For the text-containing cell, return its midpoint in [X, Y] coordinate format. 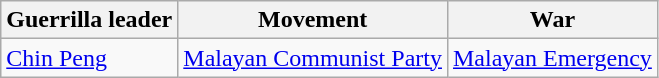
Malayan Emergency [552, 58]
War [552, 20]
Guerrilla leader [90, 20]
Movement [313, 20]
Chin Peng [90, 58]
Malayan Communist Party [313, 58]
